Find where the given text appears and provide that cell's center as [X, Y] coordinate. 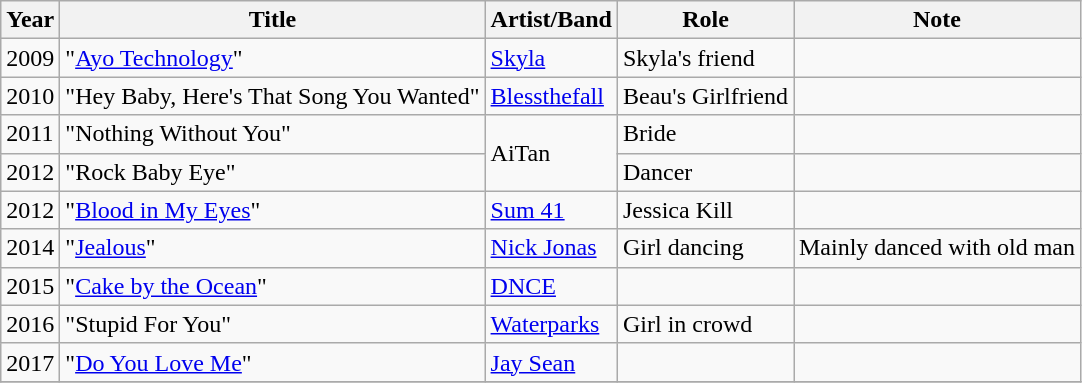
"Ayo Technology" [272, 58]
Girl in crowd [705, 324]
Skyla's friend [705, 58]
2017 [30, 362]
Waterparks [551, 324]
Girl dancing [705, 248]
Dancer [705, 172]
2015 [30, 286]
Year [30, 20]
Title [272, 20]
"Rock Baby Eye" [272, 172]
AiTan [551, 153]
Bride [705, 134]
Role [705, 20]
"Blood in My Eyes" [272, 210]
Nick Jonas [551, 248]
2009 [30, 58]
2014 [30, 248]
Jessica Kill [705, 210]
"Nothing Without You" [272, 134]
Note [938, 20]
Artist/Band [551, 20]
"Do You Love Me" [272, 362]
"Hey Baby, Here's That Song You Wanted" [272, 96]
2010 [30, 96]
Sum 41 [551, 210]
2011 [30, 134]
Skyla [551, 58]
DNCE [551, 286]
Jay Sean [551, 362]
2016 [30, 324]
Beau's Girlfriend [705, 96]
Blessthefall [551, 96]
"Stupid For You" [272, 324]
Mainly danced with old man [938, 248]
"Jealous" [272, 248]
"Cake by the Ocean" [272, 286]
